From the cell containing the given text, extract its center point as (X, Y) coordinate. 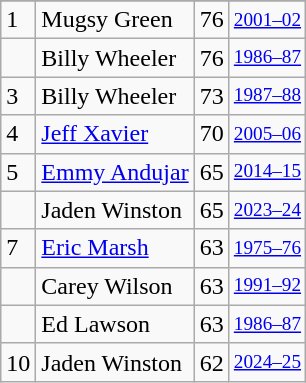
2014–15 (267, 172)
10 (18, 362)
73 (212, 96)
2005–06 (267, 134)
Mugsy Green (115, 20)
2023–24 (267, 210)
Jeff Xavier (115, 134)
3 (18, 96)
4 (18, 134)
5 (18, 172)
Emmy Andujar (115, 172)
1975–76 (267, 248)
Eric Marsh (115, 248)
1987–88 (267, 96)
Ed Lawson (115, 324)
1991–92 (267, 286)
2024–25 (267, 362)
Carey Wilson (115, 286)
2001–02 (267, 20)
7 (18, 248)
62 (212, 362)
70 (212, 134)
1 (18, 20)
